Output the (X, Y) coordinate of the center of the cell containing the given text.  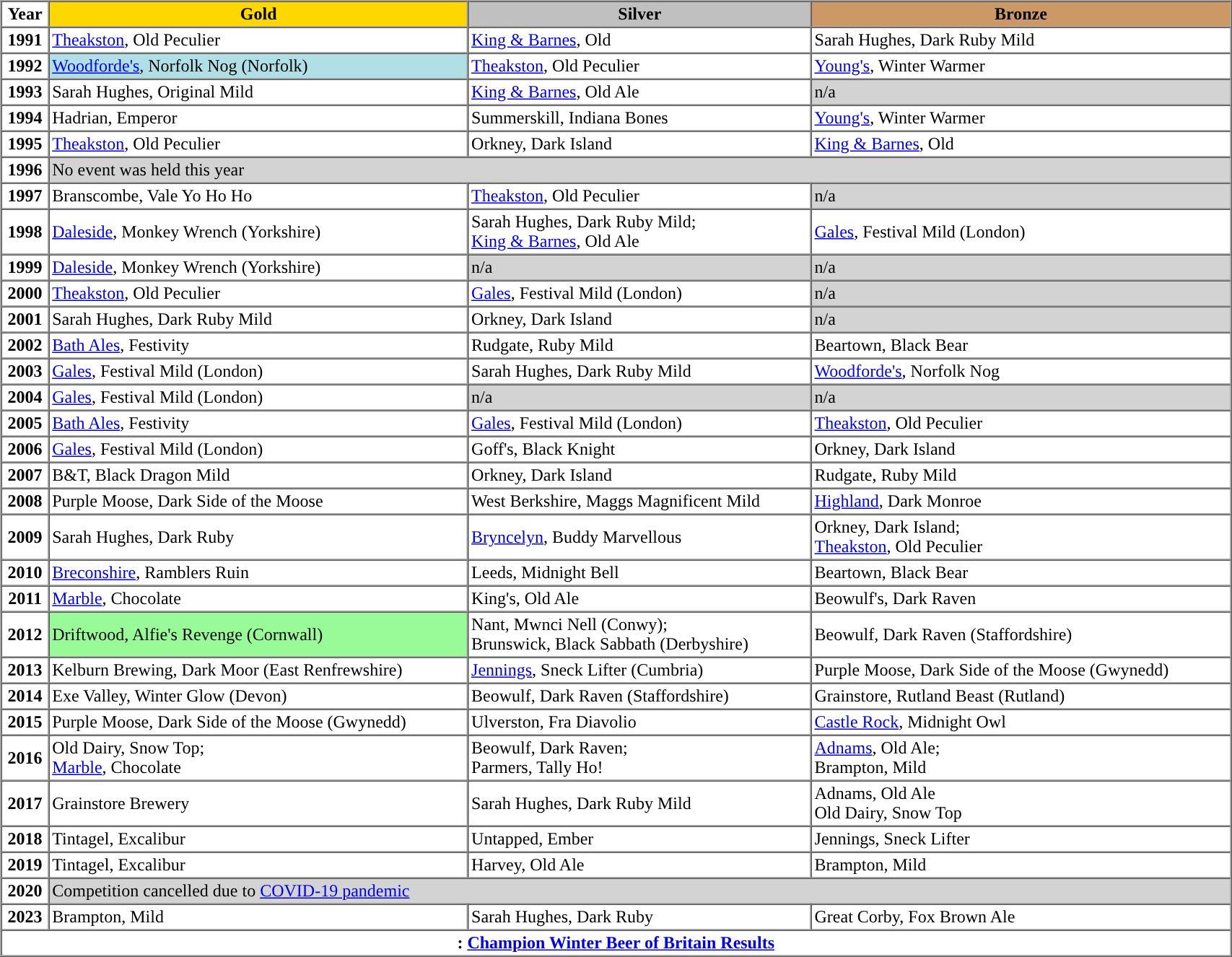
1998 (25, 232)
1994 (25, 118)
2018 (25, 839)
Gold (258, 14)
1996 (25, 170)
2007 (25, 475)
Jennings, Sneck Lifter (Cumbria) (639, 670)
2015 (25, 722)
Adnams, Old Ale; Brampton, Mild (1021, 758)
Grainstore Brewery (258, 804)
Leeds, Midnight Bell (639, 573)
2003 (25, 371)
Goff's, Black Knight (639, 449)
2009 (25, 537)
2010 (25, 573)
Marble, Chocolate (258, 599)
1995 (25, 144)
Silver (639, 14)
Ulverston, Fra Diavolio (639, 722)
2011 (25, 599)
Hadrian, Emperor (258, 118)
Kelburn Brewing, Dark Moor (East Renfrewshire) (258, 670)
2001 (25, 319)
2002 (25, 345)
Breconshire, Ramblers Ruin (258, 573)
Orkney, Dark Island; Theakston, Old Peculier (1021, 537)
Bronze (1021, 14)
1993 (25, 92)
Purple Moose, Dark Side of the Moose (258, 501)
King's, Old Ale (639, 599)
Branscombe, Vale Yo Ho Ho (258, 196)
Untapped, Ember (639, 839)
2008 (25, 501)
Summerskill, Indiana Bones (639, 118)
Competition cancelled due to COVID-19 pandemic (639, 891)
2019 (25, 865)
2014 (25, 696)
Harvey, Old Ale (639, 865)
2012 (25, 635)
2006 (25, 449)
West Berkshire, Maggs Magnificent Mild (639, 501)
Castle Rock, Midnight Owl (1021, 722)
Sarah Hughes, Dark Ruby Mild; King & Barnes, Old Ale (639, 232)
Old Dairy, Snow Top; Marble, Chocolate (258, 758)
B&T, Black Dragon Mild (258, 475)
1991 (25, 40)
1992 (25, 66)
: Champion Winter Beer of Britain Results (616, 943)
Grainstore, Rutland Beast (Rutland) (1021, 696)
Bryncelyn, Buddy Marvellous (639, 537)
Driftwood, Alfie's Revenge (Cornwall) (258, 635)
2000 (25, 293)
2016 (25, 758)
2005 (25, 423)
2023 (25, 917)
Nant, Mwnci Nell (Conwy); Brunswick, Black Sabbath (Derbyshire) (639, 635)
Year (25, 14)
Highland, Dark Monroe (1021, 501)
Beowulf's, Dark Raven (1021, 599)
1997 (25, 196)
2004 (25, 397)
Woodforde's, Norfolk Nog (1021, 371)
Adnams, Old AleOld Dairy, Snow Top (1021, 804)
Exe Valley, Winter Glow (Devon) (258, 696)
Great Corby, Fox Brown Ale (1021, 917)
Jennings, Sneck Lifter (1021, 839)
No event was held this year (639, 170)
King & Barnes, Old Ale (639, 92)
2020 (25, 891)
Sarah Hughes, Original Mild (258, 92)
2013 (25, 670)
Woodforde's, Norfolk Nog (Norfolk) (258, 66)
1999 (25, 267)
2017 (25, 804)
Beowulf, Dark Raven; Parmers, Tally Ho! (639, 758)
